Identify which cell holds the provided text, then report its (X, Y) central coordinate. 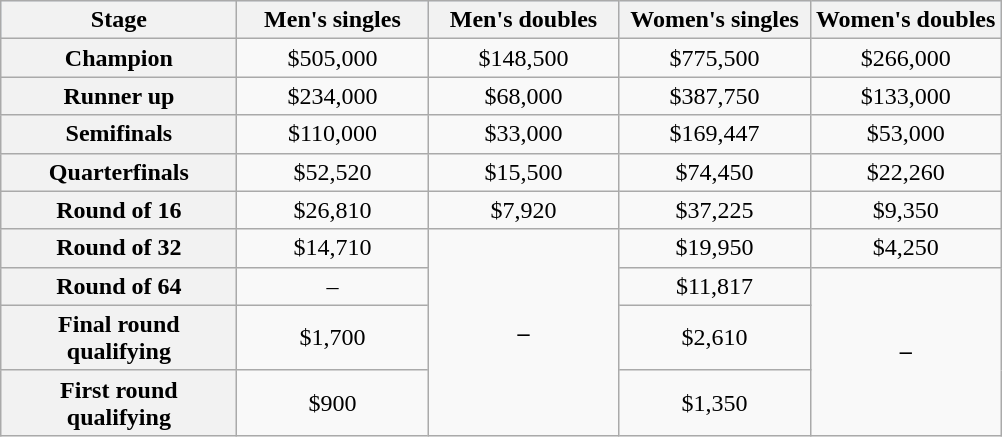
Stage (119, 20)
$9,350 (906, 210)
$234,000 (332, 96)
$74,450 (714, 172)
$26,810 (332, 210)
$387,750 (714, 96)
$1,350 (714, 402)
Round of 32 (119, 248)
$53,000 (906, 134)
$775,500 (714, 58)
$169,447 (714, 134)
First round qualifying (119, 402)
$1,700 (332, 338)
$2,610 (714, 338)
Men's singles (332, 20)
$133,000 (906, 96)
$7,920 (524, 210)
Final round qualifying (119, 338)
$11,817 (714, 286)
$68,000 (524, 96)
Women's singles (714, 20)
$505,000 (332, 58)
Men's doubles (524, 20)
$22,260 (906, 172)
Women's doubles (906, 20)
$900 (332, 402)
$19,950 (714, 248)
$14,710 (332, 248)
$110,000 (332, 134)
$52,520 (332, 172)
$148,500 (524, 58)
$37,225 (714, 210)
$15,500 (524, 172)
Quarterfinals (119, 172)
Runner up (119, 96)
$4,250 (906, 248)
$33,000 (524, 134)
Champion (119, 58)
$266,000 (906, 58)
Round of 16 (119, 210)
Round of 64 (119, 286)
Semifinals (119, 134)
